Output the (x, y) coordinate of the center of the cell containing the given text.  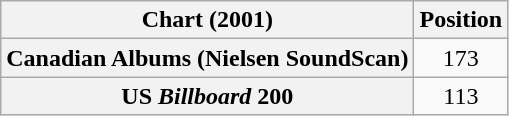
US Billboard 200 (208, 96)
Canadian Albums (Nielsen SoundScan) (208, 58)
Chart (2001) (208, 20)
Position (461, 20)
113 (461, 96)
173 (461, 58)
